Identify which cell holds the provided text, then report its [X, Y] central coordinate. 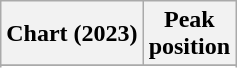
Peakposition [189, 34]
Chart (2023) [72, 34]
